Identify which cell holds the provided text, then report its (x, y) central coordinate. 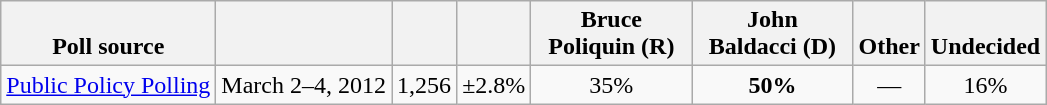
50% (772, 85)
BrucePoliquin (R) (612, 34)
JohnBaldacci (D) (772, 34)
35% (612, 85)
Poll source (108, 34)
1,256 (424, 85)
— (889, 85)
Other (889, 34)
Public Policy Polling (108, 85)
16% (985, 85)
March 2–4, 2012 (304, 85)
±2.8% (494, 85)
Undecided (985, 34)
